From the cell containing the given text, extract its center point as [X, Y] coordinate. 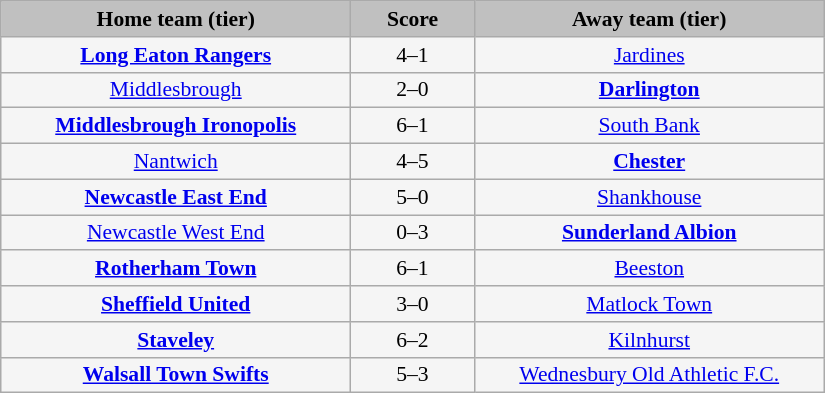
Shankhouse [649, 197]
3–0 [413, 304]
South Bank [649, 126]
4–1 [413, 55]
Jardines [649, 55]
5–0 [413, 197]
2–0 [413, 90]
Newcastle West End [176, 233]
Home team (tier) [176, 19]
Chester [649, 162]
Wednesbury Old Athletic F.C. [649, 375]
Sunderland Albion [649, 233]
0–3 [413, 233]
Sheffield United [176, 304]
Middlesbrough Ironopolis [176, 126]
Beeston [649, 269]
Staveley [176, 340]
Long Eaton Rangers [176, 55]
Kilnhurst [649, 340]
Score [413, 19]
Darlington [649, 90]
4–5 [413, 162]
Nantwich [176, 162]
Walsall Town Swifts [176, 375]
Away team (tier) [649, 19]
Rotherham Town [176, 269]
6–2 [413, 340]
Middlesbrough [176, 90]
5–3 [413, 375]
Matlock Town [649, 304]
Newcastle East End [176, 197]
